Return the (x, y) coordinate for the center point of the cell that contains the specified text.  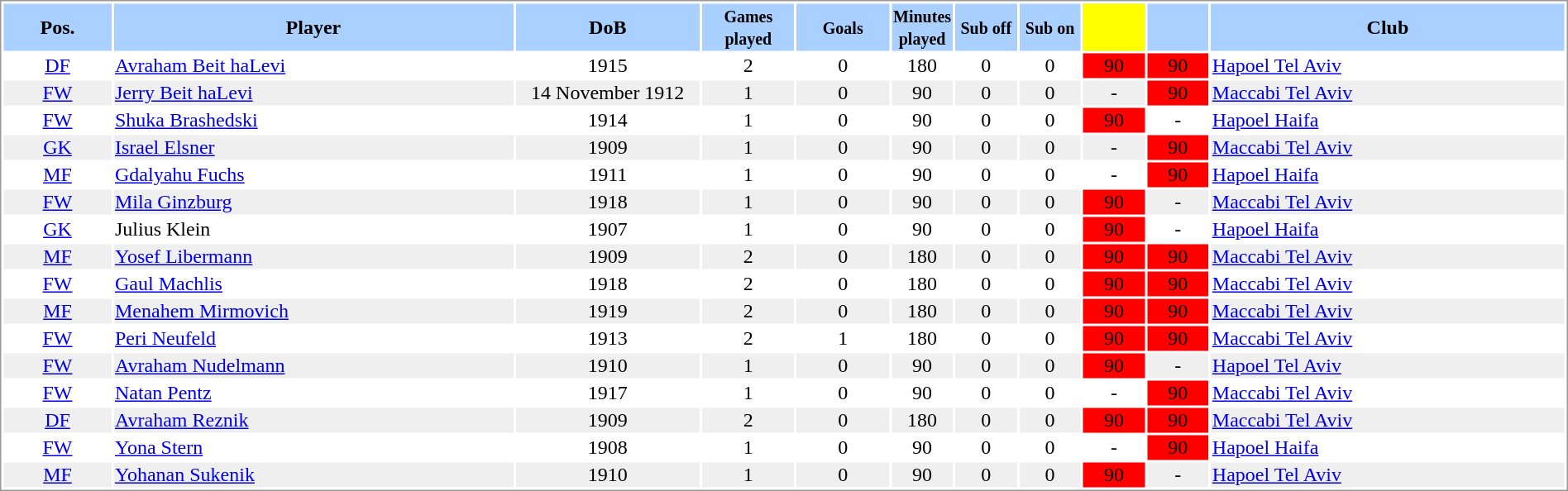
Jerry Beit haLevi (313, 93)
1915 (607, 65)
1914 (607, 120)
Player (313, 26)
Yohanan Sukenik (313, 475)
Yosef Libermann (313, 257)
Avraham Reznik (313, 421)
Mila Ginzburg (313, 203)
Gdalyahu Fuchs (313, 174)
Menahem Mirmovich (313, 312)
Gaul Machlis (313, 284)
Shuka Brashedski (313, 120)
Club (1388, 26)
Julius Klein (313, 229)
Minutesplayed (922, 26)
Sub off (986, 26)
1907 (607, 229)
1919 (607, 312)
1913 (607, 338)
1911 (607, 174)
Gamesplayed (748, 26)
Avraham Beit haLevi (313, 65)
14 November 1912 (607, 93)
Yona Stern (313, 447)
Goals (844, 26)
Avraham Nudelmann (313, 366)
DoB (607, 26)
1908 (607, 447)
1917 (607, 393)
Israel Elsner (313, 148)
Sub on (1049, 26)
Peri Neufeld (313, 338)
Pos. (57, 26)
Natan Pentz (313, 393)
